Determine the (x, y) coordinate at the center of the cell enclosing the given text.  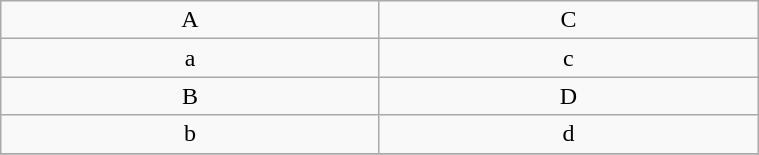
A (190, 20)
c (568, 58)
d (568, 134)
B (190, 96)
C (568, 20)
b (190, 134)
D (568, 96)
a (190, 58)
